Return [x, y] of the center of cell containing provided text 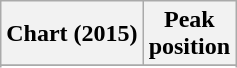
Peak position [189, 34]
Chart (2015) [72, 34]
